Pinpoint the cell where the given text exists, returning its (X, Y) midpoint coordinate. 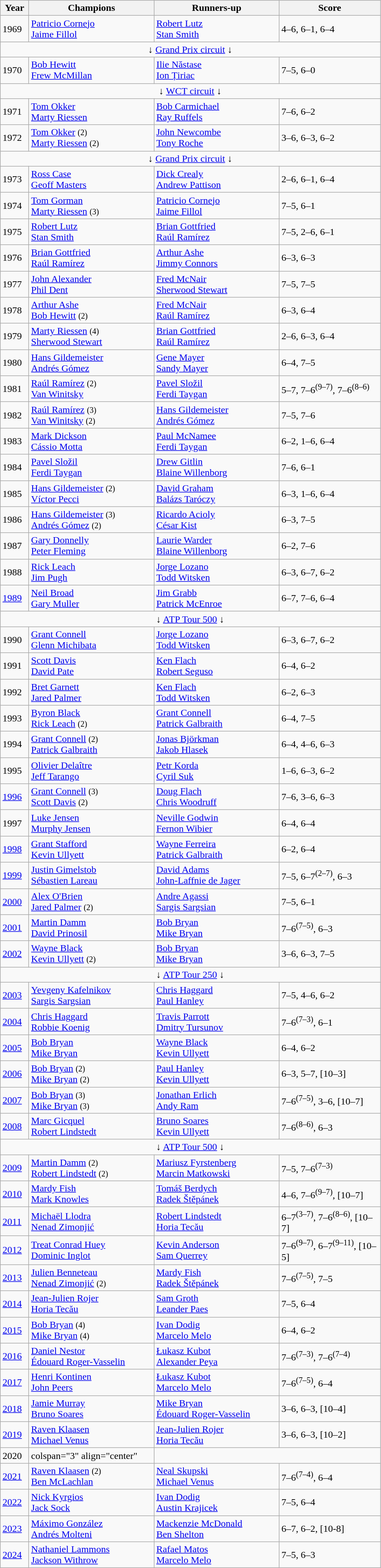
1984 (14, 468)
7–6(9–7), 6–7(9–11), [10–5] (330, 1250)
Hans Gildemeister (3) Andrés Gómez (2) (92, 520)
7–5, 4–6, 6–2 (330, 995)
6–3, 6–3 (330, 258)
Travis Parrott Dmitry Tursunov (216, 1021)
2001 (14, 928)
Chris Haggard Paul Hanley (216, 995)
Tom Gorman Marty Riessen (3) (92, 205)
Raven Klaasen (2) Ben McLachlan (92, 1476)
Gary Donnelly Peter Fleming (92, 546)
7–6(7–4), 6–4 (330, 1476)
Nick Kyrgios Jack Sock (92, 1502)
Bob Bryan (4) Mike Bryan (4) (92, 1330)
2019 (14, 1435)
1974 (14, 205)
1981 (14, 389)
1993 (14, 719)
1987 (14, 546)
Henri Kontinen John Peers (92, 1383)
7–6(7–3), 7–6(7–4) (330, 1356)
7–5, 6–0 (330, 70)
6–2, 6–3 (330, 692)
Wayne Black Kevin Ullyett (2) (92, 954)
7–6(7–3), 6–1 (330, 1021)
Nathaniel Lammons Jackson Withrow (92, 1555)
6–2, 1–6, 6–4 (330, 441)
Sam Groth Leander Paes (216, 1304)
1972 (14, 138)
2013 (14, 1278)
Grant Connell Glenn Michibata (92, 640)
4–6, 6–1, 6–4 (330, 29)
Paul Hanley Kevin Ullyett (216, 1073)
Kevin Anderson Sam Querrey (216, 1250)
colspan="3" align="center" (92, 1455)
Bob Hewitt Frew McMillan (92, 70)
2018 (14, 1408)
2005 (14, 1048)
1994 (14, 744)
2–6, 6–3, 6–4 (330, 336)
7–5, 6–7(2–7), 6–3 (330, 876)
Bruno Soares Kevin Ullyett (216, 1127)
2003 (14, 995)
Grant Connell (3) Scott Davis (2) (92, 797)
Łukasz Kubot Marcelo Melo (216, 1383)
1–6, 6–3, 6–2 (330, 771)
Year (14, 8)
7–5, 7–6(7–3) (330, 1168)
Raven Klaasen Michael Venus (92, 1435)
1978 (14, 311)
Bob Carmichael Ray Ruffels (216, 112)
Doug Flach Chris Woodruff (216, 797)
Tom Okker (2) Marty Riessen (2) (92, 138)
Chris Haggard Robbie Koenig (92, 1021)
Score (330, 8)
Tom Okker Marty Riessen (92, 112)
7–5, 6–3 (330, 1555)
Arthur Ashe Jimmy Connors (216, 258)
Grant Connell Patrick Galbraith (216, 719)
Mariusz Fyrstenberg Marcin Matkowski (216, 1168)
Scott Davis David Pate (92, 666)
Alex O'Brien Jared Palmer (2) (92, 901)
6–4, 4–6, 6–3 (330, 744)
5–7, 7–6(9–7), 7–6(8–6) (330, 389)
2024 (14, 1555)
1980 (14, 363)
3–6, 6–3, 6–2 (330, 138)
Ivan Dodig Austin Krajicek (216, 1502)
7–6(7–5), 6–3 (330, 928)
David Adams John-Laffnie de Jager (216, 876)
1983 (14, 441)
7–5, 2–6, 6–1 (330, 232)
Dick Crealy Andrew Pattison (216, 179)
Bret Garnett Jared Palmer (92, 692)
6–7, 7–6, 6–4 (330, 598)
2002 (14, 954)
Bob Bryan (2) Mike Bryan (2) (92, 1073)
Olivier Delaître Jeff Tarango (92, 771)
Jonas Björkman Jakob Hlasek (216, 744)
John Newcombe Tony Roche (216, 138)
1976 (14, 258)
Champions (92, 8)
2012 (14, 1250)
Daniel Nestor Édouard Roger-Vasselin (92, 1356)
1996 (14, 797)
6–7(3–7), 7–6(8–6), [10–7] (330, 1222)
6–3, 1–6, 6–4 (330, 493)
2006 (14, 1073)
3–6, 6–3, [10–4] (330, 1408)
2016 (14, 1356)
2015 (14, 1330)
Arthur Ashe Bob Hewitt (2) (92, 311)
7–5, 7–6 (330, 415)
7–6, 6–2 (330, 112)
6–2, 6–4 (330, 849)
1969 (14, 29)
Martin Damm David Prinosil (92, 928)
6–7, 6–2, [10-8] (330, 1529)
Ilie Năstase Ion Țiriac (216, 70)
Raúl Ramírez (3) Van Winitsky (2) (92, 415)
3–6, 6–3, 7–5 (330, 954)
Treat Conrad Huey Dominic Inglot (92, 1250)
2022 (14, 1502)
Runners-up (216, 8)
2004 (14, 1021)
Wayne Ferreira Patrick Galbraith (216, 849)
2020 (14, 1455)
2007 (14, 1100)
Grant Connell (2) Patrick Galbraith (92, 744)
Paul McNamee Ferdi Taygan (216, 441)
Petr Korda Cyril Suk (216, 771)
Fred McNair Sherwood Stewart (216, 284)
Marty Riessen (4) Sherwood Stewart (92, 336)
7–6(7–5), 7–5 (330, 1278)
Fred McNair Raúl Ramírez (216, 311)
1998 (14, 849)
Justin Gimelstob Sébastien Lareau (92, 876)
1995 (14, 771)
Rafael Matos Marcelo Melo (216, 1555)
Jamie Murray Bruno Soares (92, 1408)
Bob Bryan (3) Mike Bryan (3) (92, 1100)
Mardy Fish Mark Knowles (92, 1194)
6–3, 5–7, [10–3] (330, 1073)
2017 (14, 1383)
1986 (14, 520)
7–6(7–5), 3–6, [10–7] (330, 1100)
Julien Benneteau Nenad Zimonjić (2) (92, 1278)
Jonathan Erlich Andy Ram (216, 1100)
2011 (14, 1222)
Laurie Warder Blaine Willenborg (216, 546)
1997 (14, 823)
1970 (14, 70)
John Alexander Phil Dent (92, 284)
7–6, 3–6, 6–3 (330, 797)
2014 (14, 1304)
6–4, 6–4 (330, 823)
3–6, 6–3, [10–2] (330, 1435)
Marc Gicquel Robert Lindstedt (92, 1127)
1977 (14, 284)
Mark Dickson Cássio Motta (92, 441)
Jim Grabb Patrick McEnroe (216, 598)
Ken Flach Todd Witsken (216, 692)
2023 (14, 1529)
1975 (14, 232)
7–6(8–6), 6–3 (330, 1127)
Luke Jensen Murphy Jensen (92, 823)
Yevgeny Kafelnikov Sargis Sargsian (92, 995)
Wayne Black Kevin Ullyett (216, 1048)
Mardy Fish Radek Štěpánek (216, 1278)
7–6(7–5), 6–4 (330, 1383)
1992 (14, 692)
Mackenzie McDonald Ben Shelton (216, 1529)
2–6, 6–1, 6–4 (330, 179)
Ross Case Geoff Masters (92, 179)
6–2, 7–6 (330, 546)
1982 (14, 415)
Michaël Llodra Nenad Zimonjić (92, 1222)
6–3, 7–5 (330, 520)
1979 (14, 336)
2010 (14, 1194)
↓ ATP Tour 250 ↓ (190, 975)
7–5, 7–5 (330, 284)
4–6, 7–6(9–7), [10–7] (330, 1194)
1999 (14, 876)
Máximo González Andrés Molteni (92, 1529)
Andre Agassi Sargis Sargsian (216, 901)
1990 (14, 640)
Mike Bryan Édouard Roger-Vasselin (216, 1408)
Neville Godwin Fernon Wibier (216, 823)
Neal Skupski Michael Venus (216, 1476)
Tomáš Berdych Radek Štěpánek (216, 1194)
7–6, 6–1 (330, 468)
Rick Leach Jim Pugh (92, 572)
↓ WCT circuit ↓ (190, 91)
Raúl Ramírez (2) Van Winitsky (92, 389)
Ricardo Acioly César Kist (216, 520)
Łukasz Kubot Alexander Peya (216, 1356)
6–3, 6–4 (330, 311)
Robert Lindstedt Horia Tecău (216, 1222)
2000 (14, 901)
Byron Black Rick Leach (2) (92, 719)
Neil Broad Gary Muller (92, 598)
1985 (14, 493)
Martin Damm (2) Robert Lindstedt (2) (92, 1168)
1991 (14, 666)
Gene Mayer Sandy Mayer (216, 363)
1989 (14, 598)
1971 (14, 112)
Ivan Dodig Marcelo Melo (216, 1330)
1973 (14, 179)
Ken Flach Robert Seguso (216, 666)
Grant Stafford Kevin Ullyett (92, 849)
Drew Gitlin Blaine Willenborg (216, 468)
Hans Gildemeister (2) Víctor Pecci (92, 493)
1988 (14, 572)
2008 (14, 1127)
2021 (14, 1476)
2009 (14, 1168)
David Graham Balázs Taróczy (216, 493)
